Return (X, Y) of the center of cell containing provided text 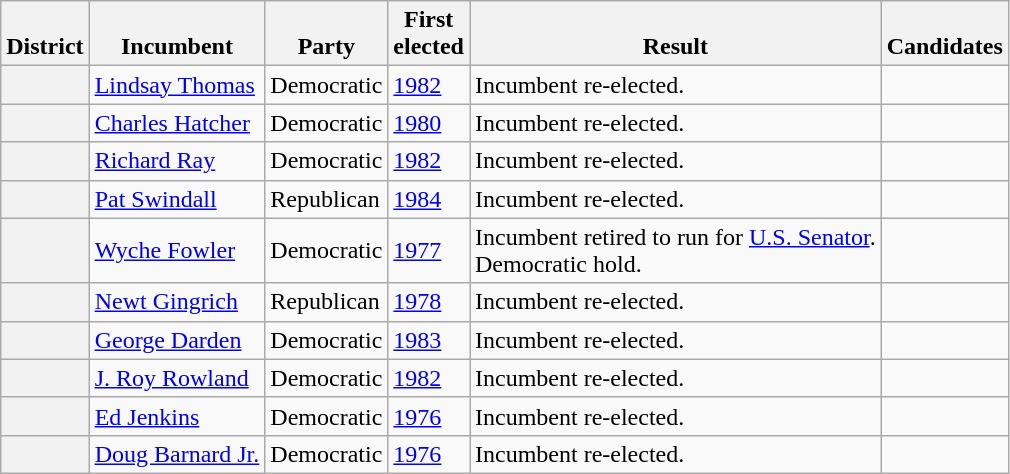
1983 (429, 340)
Charles Hatcher (177, 123)
Ed Jenkins (177, 416)
Party (326, 34)
Incumbent retired to run for U.S. Senator.Democratic hold. (676, 250)
Wyche Fowler (177, 250)
Result (676, 34)
Pat Swindall (177, 199)
Doug Barnard Jr. (177, 454)
Newt Gingrich (177, 302)
1984 (429, 199)
Candidates (944, 34)
J. Roy Rowland (177, 378)
George Darden (177, 340)
Lindsay Thomas (177, 85)
1978 (429, 302)
District (45, 34)
Richard Ray (177, 161)
Firstelected (429, 34)
1980 (429, 123)
Incumbent (177, 34)
1977 (429, 250)
